Identify which cell holds the provided text, then report its (X, Y) central coordinate. 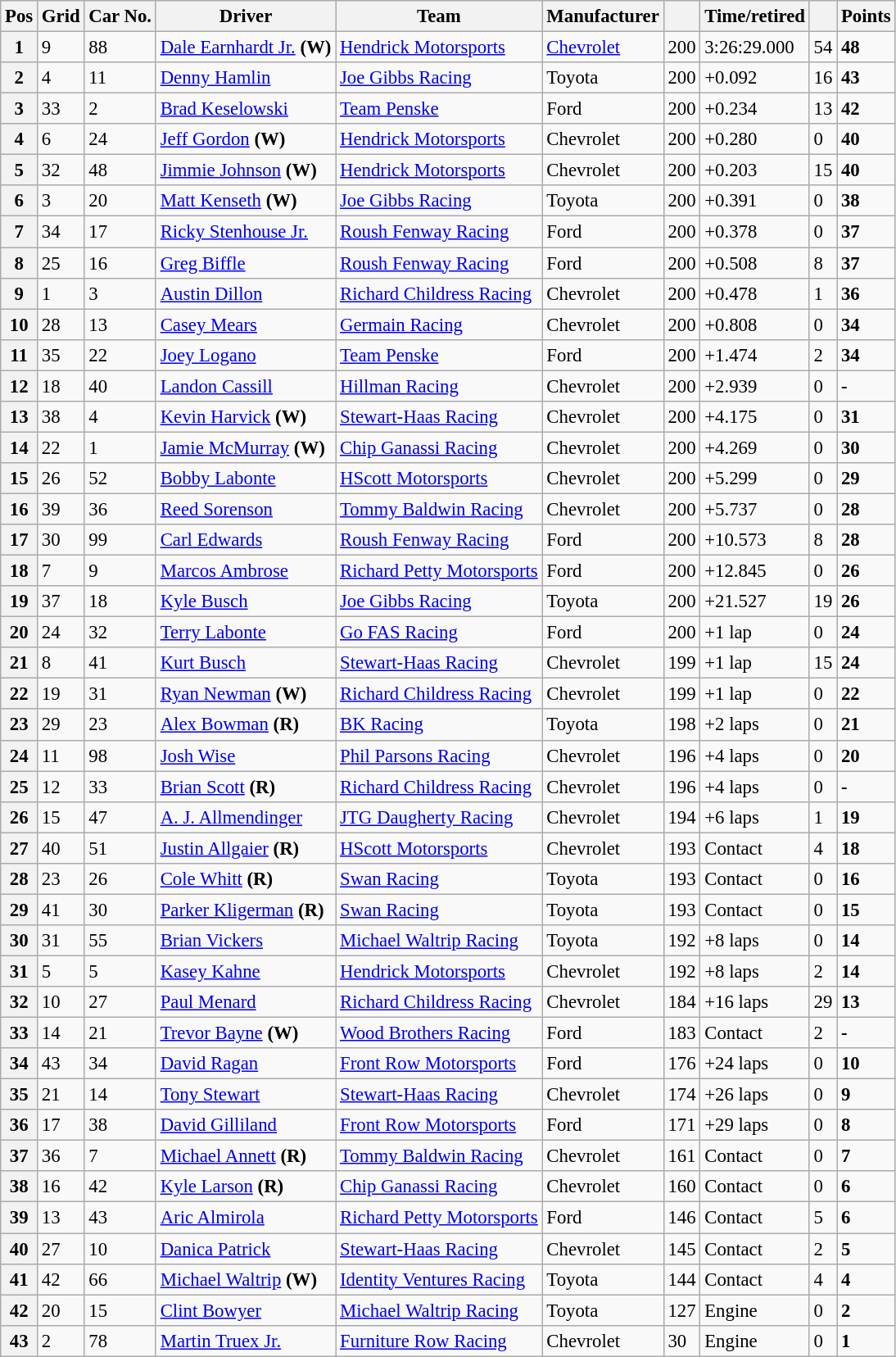
Germain Racing (439, 324)
183 (681, 1033)
Matt Kenseth (W) (246, 201)
Wood Brothers Racing (439, 1033)
Danica Patrick (246, 1249)
Dale Earnhardt Jr. (W) (246, 48)
David Ragan (246, 1064)
Jeff Gordon (W) (246, 139)
Paul Menard (246, 1002)
+4.175 (755, 417)
Hillman Racing (439, 386)
Brian Scott (R) (246, 787)
Austin Dillon (246, 293)
Trevor Bayne (W) (246, 1033)
Parker Kligerman (R) (246, 910)
55 (120, 941)
52 (120, 479)
Cole Whitt (R) (246, 879)
3:26:29.000 (755, 48)
Ricky Stenhouse Jr. (246, 232)
+0.280 (755, 139)
Driver (246, 16)
Pos (20, 16)
+2 laps (755, 725)
+24 laps (755, 1064)
Carl Edwards (246, 540)
54 (822, 48)
+0.508 (755, 263)
+21.527 (755, 601)
Michael Waltrip (W) (246, 1279)
Jimmie Johnson (W) (246, 170)
Michael Annett (R) (246, 1156)
JTG Daugherty Racing (439, 817)
Marcos Ambrose (246, 571)
Identity Ventures Racing (439, 1279)
Kyle Busch (246, 601)
+2.939 (755, 386)
Terry Labonte (246, 633)
Kurt Busch (246, 663)
184 (681, 1002)
Aric Almirola (246, 1218)
144 (681, 1279)
+26 laps (755, 1095)
51 (120, 848)
Time/retired (755, 16)
+0.092 (755, 78)
174 (681, 1095)
Alex Bowman (R) (246, 725)
Joey Logano (246, 355)
+16 laps (755, 1002)
Go FAS Racing (439, 633)
160 (681, 1187)
Points (867, 16)
146 (681, 1218)
A. J. Allmendinger (246, 817)
BK Racing (439, 725)
127 (681, 1310)
+0.391 (755, 201)
+0.234 (755, 109)
Josh Wise (246, 756)
+5.299 (755, 479)
176 (681, 1064)
Manufacturer (603, 16)
66 (120, 1279)
Denny Hamlin (246, 78)
Phil Parsons Racing (439, 756)
47 (120, 817)
171 (681, 1125)
Clint Bowyer (246, 1310)
Kasey Kahne (246, 971)
Car No. (120, 16)
+0.808 (755, 324)
Team (439, 16)
Kevin Harvick (W) (246, 417)
+0.378 (755, 232)
Martin Truex Jr. (246, 1341)
+6 laps (755, 817)
161 (681, 1156)
Bobby Labonte (246, 479)
Brian Vickers (246, 941)
+4.269 (755, 447)
Casey Mears (246, 324)
+0.203 (755, 170)
+5.737 (755, 509)
145 (681, 1249)
Furniture Row Racing (439, 1341)
+10.573 (755, 540)
Brad Keselowski (246, 109)
Grid (61, 16)
Ryan Newman (W) (246, 694)
+0.478 (755, 293)
198 (681, 725)
Justin Allgaier (R) (246, 848)
David Gilliland (246, 1125)
78 (120, 1341)
Greg Biffle (246, 263)
Landon Cassill (246, 386)
Tony Stewart (246, 1095)
Reed Sorenson (246, 509)
+12.845 (755, 571)
88 (120, 48)
Kyle Larson (R) (246, 1187)
194 (681, 817)
Jamie McMurray (W) (246, 447)
99 (120, 540)
+29 laps (755, 1125)
98 (120, 756)
+1.474 (755, 355)
